Locate the cell with the specified text and output its (X, Y) center coordinate. 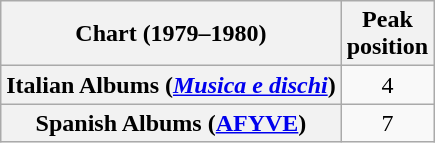
Italian Albums (Musica e dischi) (171, 85)
Spanish Albums (AFYVE) (171, 123)
4 (387, 85)
Chart (1979–1980) (171, 34)
Peakposition (387, 34)
7 (387, 123)
